Return (X, Y) of the center of cell containing provided text 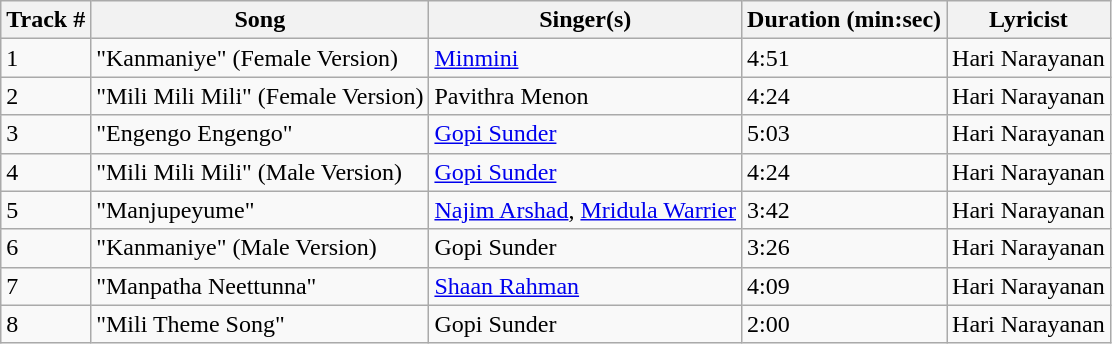
Minmini (586, 58)
6 (46, 248)
7 (46, 286)
"Manpatha Neettunna" (260, 286)
4:51 (844, 58)
2:00 (844, 324)
3 (46, 134)
5 (46, 210)
4:09 (844, 286)
3:26 (844, 248)
Lyricist (1029, 20)
Track # (46, 20)
"Engengo Engengo" (260, 134)
"Kanmaniye" (Female Version) (260, 58)
Najim Arshad, Mridula Warrier (586, 210)
"Kanmaniye" (Male Version) (260, 248)
8 (46, 324)
3:42 (844, 210)
Pavithra Menon (586, 96)
"Mili Mili Mili" (Male Version) (260, 172)
"Mili Mili Mili" (Female Version) (260, 96)
Duration (min:sec) (844, 20)
Singer(s) (586, 20)
4 (46, 172)
Shaan Rahman (586, 286)
"Mili Theme Song" (260, 324)
2 (46, 96)
"Manjupeyume" (260, 210)
5:03 (844, 134)
1 (46, 58)
Song (260, 20)
